Determine the (X, Y) coordinate at the center of the cell enclosing the given text.  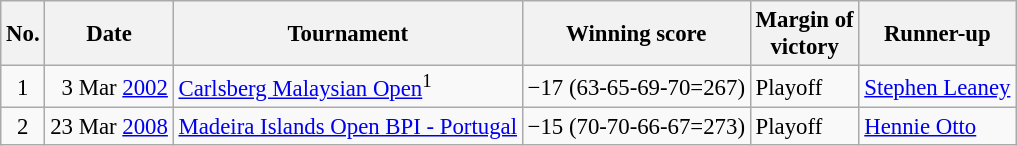
−15 (70-70-66-67=273) (636, 127)
Date (109, 34)
Hennie Otto (938, 127)
3 Mar 2002 (109, 87)
−17 (63-65-69-70=267) (636, 87)
No. (23, 34)
Tournament (348, 34)
2 (23, 127)
Carlsberg Malaysian Open1 (348, 87)
Stephen Leaney (938, 87)
Runner-up (938, 34)
Madeira Islands Open BPI - Portugal (348, 127)
23 Mar 2008 (109, 127)
Margin ofvictory (804, 34)
1 (23, 87)
Winning score (636, 34)
